Search for the cell housing the specified text and yield its [x, y] center coordinate. 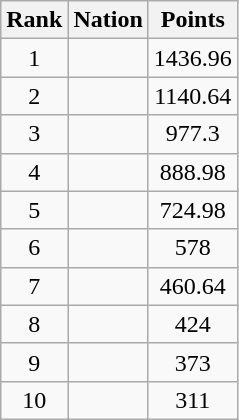
8 [34, 324]
10 [34, 400]
7 [34, 286]
424 [192, 324]
4 [34, 172]
311 [192, 400]
1436.96 [192, 58]
1140.64 [192, 96]
724.98 [192, 210]
460.64 [192, 286]
977.3 [192, 134]
Nation [108, 20]
1 [34, 58]
5 [34, 210]
373 [192, 362]
9 [34, 362]
3 [34, 134]
Rank [34, 20]
6 [34, 248]
888.98 [192, 172]
Points [192, 20]
578 [192, 248]
2 [34, 96]
